Determine the [X, Y] coordinate at the center of the cell enclosing the given text.  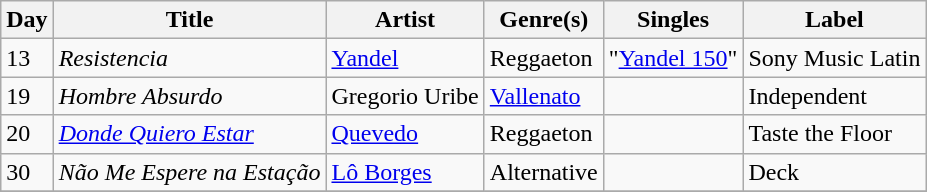
Lô Borges [405, 172]
Resistencia [190, 58]
Não Me Espere na Estação [190, 172]
Vallenato [544, 96]
Artist [405, 20]
Gregorio Uribe [405, 96]
Singles [673, 20]
Donde Quiero Estar [190, 134]
Sony Music Latin [834, 58]
19 [27, 96]
Genre(s) [544, 20]
Taste the Floor [834, 134]
Quevedo [405, 134]
30 [27, 172]
Title [190, 20]
Deck [834, 172]
20 [27, 134]
Day [27, 20]
13 [27, 58]
"Yandel 150" [673, 58]
Hombre Absurdo [190, 96]
Independent [834, 96]
Label [834, 20]
Alternative [544, 172]
Yandel [405, 58]
